Pinpoint the cell where the given text exists, returning its [X, Y] midpoint coordinate. 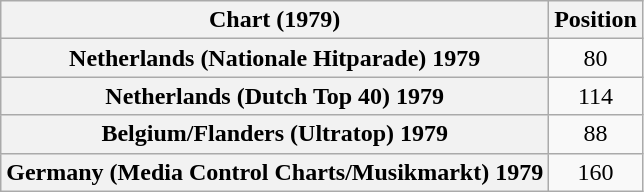
Germany (Media Control Charts/Musikmarkt) 1979 [275, 172]
Position [596, 20]
Belgium/Flanders (Ultratop) 1979 [275, 134]
160 [596, 172]
Netherlands (Dutch Top 40) 1979 [275, 96]
114 [596, 96]
80 [596, 58]
88 [596, 134]
Netherlands (Nationale Hitparade) 1979 [275, 58]
Chart (1979) [275, 20]
